Capture the cell that displays the provided text and extract its (x, y) central coordinate. 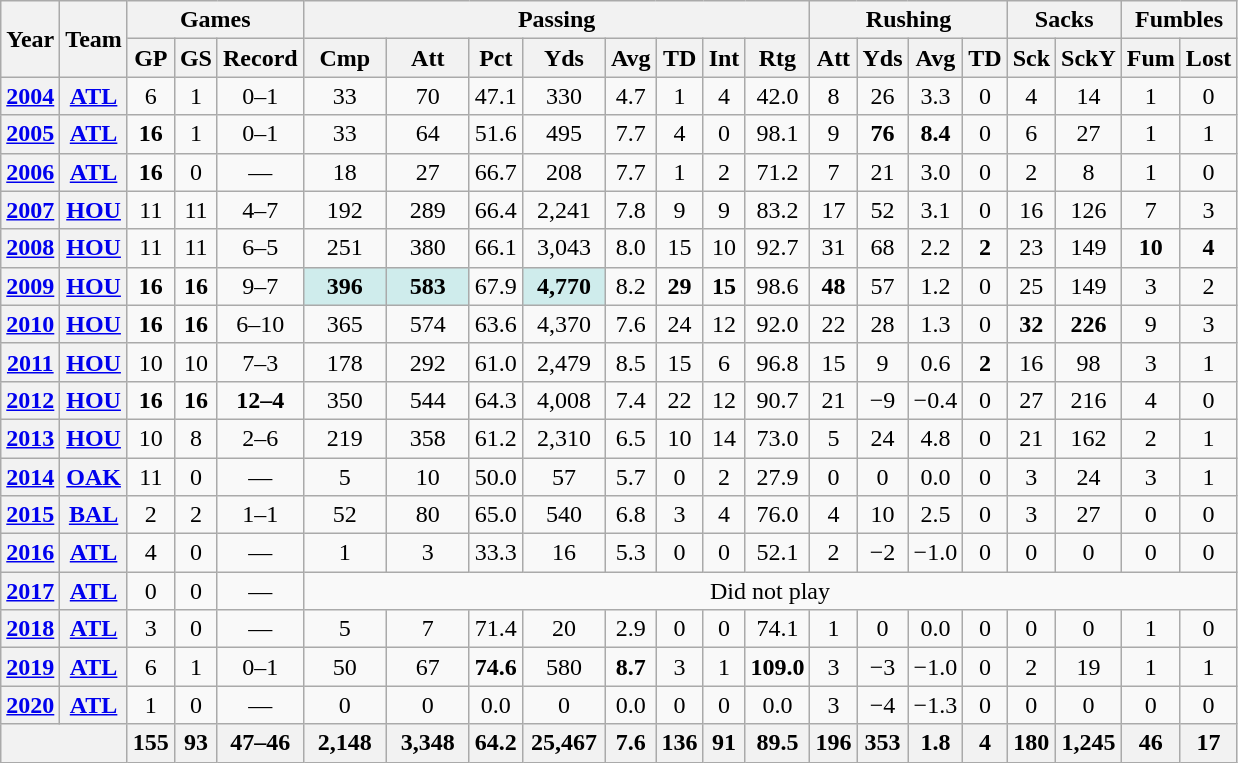
226 (1089, 324)
23 (1031, 248)
70 (428, 96)
353 (882, 743)
50 (344, 667)
6–5 (260, 248)
1.8 (936, 743)
4,770 (564, 286)
76.0 (778, 515)
2012 (30, 400)
2.9 (630, 629)
Int (724, 58)
2–6 (260, 438)
67.9 (496, 286)
5.7 (630, 477)
12–4 (260, 400)
Passing (556, 20)
2.2 (936, 248)
580 (564, 667)
Pct (496, 58)
Cmp (344, 58)
20 (564, 629)
9–7 (260, 286)
2011 (30, 362)
89.5 (778, 743)
365 (344, 324)
64.2 (496, 743)
25,467 (564, 743)
33.3 (496, 553)
−3 (882, 667)
63.6 (496, 324)
67 (428, 667)
6.5 (630, 438)
SckY (1089, 58)
Sacks (1064, 20)
358 (428, 438)
50.0 (496, 477)
180 (1031, 743)
28 (882, 324)
27.9 (778, 477)
52.1 (778, 553)
−0.4 (936, 400)
1.2 (936, 286)
350 (344, 400)
32 (1031, 324)
4,008 (564, 400)
2020 (30, 705)
25 (1031, 286)
289 (428, 210)
Rtg (778, 58)
4.7 (630, 96)
4.8 (936, 438)
216 (1089, 400)
8.5 (630, 362)
71.4 (496, 629)
396 (344, 286)
Rushing (908, 20)
2016 (30, 553)
3.3 (936, 96)
98.1 (778, 134)
65.0 (496, 515)
−4 (882, 705)
73.0 (778, 438)
31 (834, 248)
61.0 (496, 362)
Year (30, 39)
330 (564, 96)
26 (882, 96)
136 (680, 743)
2019 (30, 667)
98 (1089, 362)
251 (344, 248)
Did not play (770, 591)
74.6 (496, 667)
42.0 (778, 96)
1–1 (260, 515)
GP (150, 58)
0.6 (936, 362)
−1.3 (936, 705)
540 (564, 515)
48 (834, 286)
495 (564, 134)
Fum (1150, 58)
196 (834, 743)
−2 (882, 553)
92.7 (778, 248)
2,241 (564, 210)
2009 (30, 286)
66.1 (496, 248)
3,348 (428, 743)
7.8 (630, 210)
Sck (1031, 58)
BAL (94, 515)
2,310 (564, 438)
8.7 (630, 667)
4,370 (564, 324)
2017 (30, 591)
64.3 (496, 400)
68 (882, 248)
574 (428, 324)
29 (680, 286)
Lost (1208, 58)
7–3 (260, 362)
2015 (30, 515)
Games (215, 20)
71.2 (778, 172)
−9 (882, 400)
2004 (30, 96)
83.2 (778, 210)
74.1 (778, 629)
Team (94, 39)
3.0 (936, 172)
380 (428, 248)
292 (428, 362)
GS (196, 58)
2,479 (564, 362)
8.4 (936, 134)
192 (344, 210)
6–10 (260, 324)
219 (344, 438)
2014 (30, 477)
18 (344, 172)
98.6 (778, 286)
Record (260, 58)
544 (428, 400)
583 (428, 286)
2013 (30, 438)
66.7 (496, 172)
2008 (30, 248)
2005 (30, 134)
66.4 (496, 210)
47–46 (260, 743)
OAK (94, 477)
47.1 (496, 96)
90.7 (778, 400)
162 (1089, 438)
19 (1089, 667)
2007 (30, 210)
7.4 (630, 400)
2.5 (936, 515)
8.0 (630, 248)
61.2 (496, 438)
2018 (30, 629)
64 (428, 134)
4–7 (260, 210)
2,148 (344, 743)
3.1 (936, 210)
2006 (30, 172)
Fumbles (1178, 20)
91 (724, 743)
76 (882, 134)
51.6 (496, 134)
1.3 (936, 324)
2010 (30, 324)
3,043 (564, 248)
126 (1089, 210)
5.3 (630, 553)
8.2 (630, 286)
92.0 (778, 324)
96.8 (778, 362)
1,245 (1089, 743)
80 (428, 515)
178 (344, 362)
93 (196, 743)
155 (150, 743)
6.8 (630, 515)
208 (564, 172)
46 (1150, 743)
109.0 (778, 667)
